Identify which cell holds the provided text, then report its (X, Y) central coordinate. 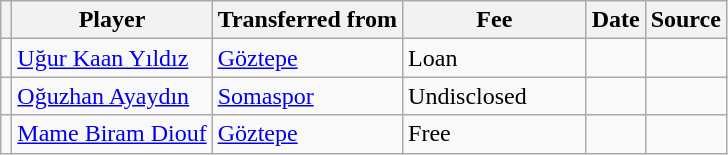
Fee (495, 20)
Undisclosed (495, 96)
Date (616, 20)
Uğur Kaan Yıldız (112, 58)
Loan (495, 58)
Free (495, 134)
Somaspor (307, 96)
Source (686, 20)
Transferred from (307, 20)
Player (112, 20)
Mame Biram Diouf (112, 134)
Oğuzhan Ayaydın (112, 96)
